Identify which cell holds the provided text, then report its [X, Y] central coordinate. 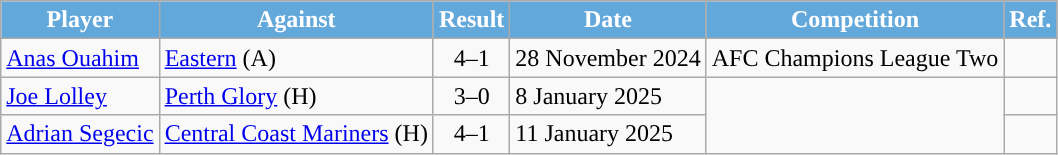
3–0 [471, 96]
Joe Lolley [80, 96]
Ref. [1030, 20]
Perth Glory (H) [296, 96]
8 January 2025 [608, 96]
Adrian Segecic [80, 134]
Central Coast Mariners (H) [296, 134]
Anas Ouahim [80, 58]
Competition [855, 20]
11 January 2025 [608, 134]
Against [296, 20]
Result [471, 20]
28 November 2024 [608, 58]
Date [608, 20]
Player [80, 20]
AFC Champions League Two [855, 58]
Eastern (A) [296, 58]
